Identify which cell holds the provided text, then report its (x, y) central coordinate. 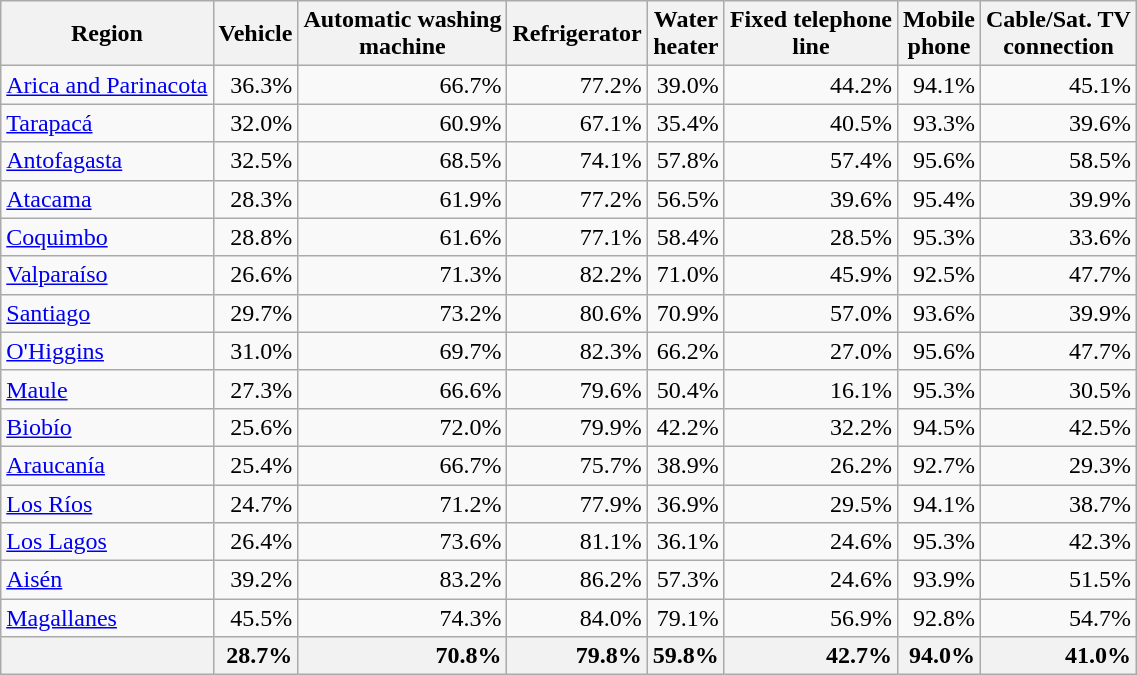
86.2% (577, 580)
28.8% (256, 237)
93.9% (938, 580)
29.7% (256, 313)
30.5% (1058, 389)
Santiago (107, 313)
82.2% (577, 275)
79.6% (577, 389)
24.7% (256, 503)
71.0% (686, 275)
26.6% (256, 275)
51.5% (1058, 580)
71.3% (402, 275)
Biobío (107, 427)
41.0% (1058, 656)
Valparaíso (107, 275)
38.9% (686, 465)
45.5% (256, 618)
79.8% (577, 656)
28.5% (810, 237)
70.8% (402, 656)
32.0% (256, 123)
28.3% (256, 199)
38.7% (1058, 503)
42.5% (1058, 427)
60.9% (402, 123)
58.4% (686, 237)
Fixed telephoneline (810, 34)
92.5% (938, 275)
92.8% (938, 618)
58.5% (1058, 161)
74.1% (577, 161)
16.1% (810, 389)
Los Lagos (107, 542)
29.5% (810, 503)
57.0% (810, 313)
32.5% (256, 161)
42.2% (686, 427)
Aisén (107, 580)
Antofagasta (107, 161)
71.2% (402, 503)
25.4% (256, 465)
29.3% (1058, 465)
36.1% (686, 542)
39.2% (256, 580)
Magallanes (107, 618)
Arica and Parinacota (107, 85)
42.7% (810, 656)
O'Higgins (107, 351)
79.1% (686, 618)
Tarapacá (107, 123)
26.2% (810, 465)
70.9% (686, 313)
36.3% (256, 85)
28.7% (256, 656)
57.3% (686, 580)
66.6% (402, 389)
80.6% (577, 313)
59.8% (686, 656)
42.3% (1058, 542)
77.9% (577, 503)
93.3% (938, 123)
83.2% (402, 580)
73.2% (402, 313)
92.7% (938, 465)
27.3% (256, 389)
74.3% (402, 618)
39.0% (686, 85)
Cable/Sat. TVconnection (1058, 34)
Maule (107, 389)
84.0% (577, 618)
45.9% (810, 275)
82.3% (577, 351)
31.0% (256, 351)
Region (107, 34)
45.1% (1058, 85)
95.4% (938, 199)
27.0% (810, 351)
57.4% (810, 161)
Atacama (107, 199)
32.2% (810, 427)
Automatic washingmachine (402, 34)
66.2% (686, 351)
50.4% (686, 389)
81.1% (577, 542)
26.4% (256, 542)
25.6% (256, 427)
36.9% (686, 503)
Vehicle (256, 34)
73.6% (402, 542)
93.6% (938, 313)
94.0% (938, 656)
Mobilephone (938, 34)
68.5% (402, 161)
94.5% (938, 427)
75.7% (577, 465)
61.9% (402, 199)
57.8% (686, 161)
35.4% (686, 123)
44.2% (810, 85)
56.5% (686, 199)
Araucanía (107, 465)
72.0% (402, 427)
33.6% (1058, 237)
Waterheater (686, 34)
67.1% (577, 123)
61.6% (402, 237)
77.1% (577, 237)
40.5% (810, 123)
54.7% (1058, 618)
Refrigerator (577, 34)
Los Ríos (107, 503)
Coquimbo (107, 237)
56.9% (810, 618)
79.9% (577, 427)
69.7% (402, 351)
